For the text-containing cell, return its midpoint in (x, y) coordinate format. 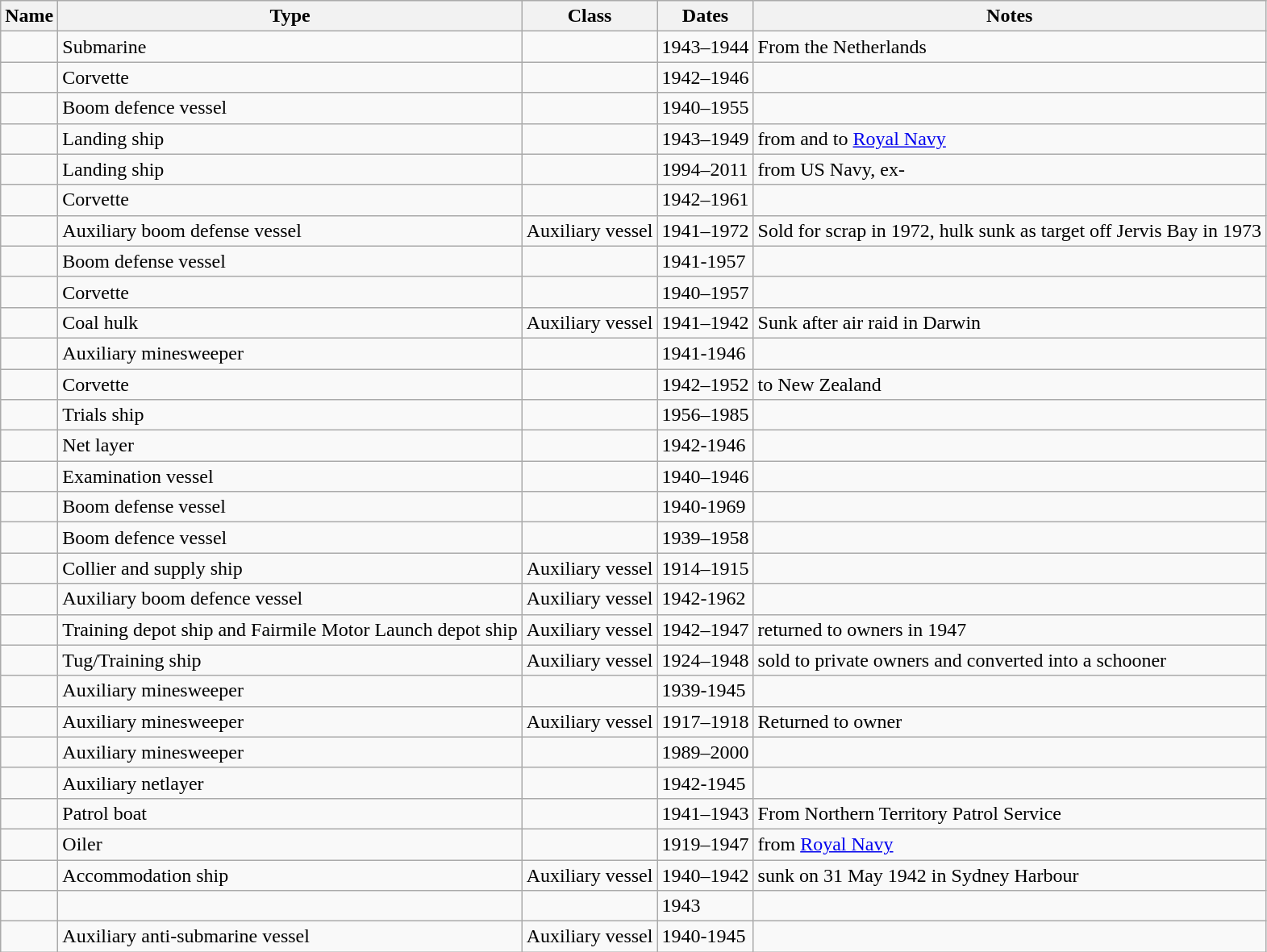
1917–1918 (705, 721)
Oiler (290, 844)
1942–1947 (705, 630)
1956–1985 (705, 415)
Name (29, 16)
1941-1957 (705, 261)
1943 (705, 906)
1941–1943 (705, 813)
sunk on 31 May 1942 in Sydney Harbour (1010, 875)
1914–1915 (705, 568)
1940–1957 (705, 292)
1940–1955 (705, 108)
Net layer (290, 446)
1994–2011 (705, 169)
1943–1944 (705, 47)
Tug/Training ship (290, 660)
Returned to owner (1010, 721)
Auxiliary netlayer (290, 783)
from and to Royal Navy (1010, 139)
1940-1945 (705, 937)
Auxiliary boom defense vessel (290, 231)
Coal hulk (290, 322)
1939-1945 (705, 691)
1940-1969 (705, 507)
Accommodation ship (290, 875)
1941–1942 (705, 322)
1942-1945 (705, 783)
1942-1946 (705, 446)
Training depot ship and Fairmile Motor Launch depot ship (290, 630)
Patrol boat (290, 813)
1942–1946 (705, 77)
1942-1962 (705, 599)
sold to private owners and converted into a schooner (1010, 660)
Collier and supply ship (290, 568)
1940–1942 (705, 875)
to New Zealand (1010, 385)
from US Navy, ex- (1010, 169)
1939–1958 (705, 538)
1919–1947 (705, 844)
Class (590, 16)
1940–1946 (705, 476)
Auxiliary boom defence vessel (290, 599)
1924–1948 (705, 660)
1942–1952 (705, 385)
returned to owners in 1947 (1010, 630)
1941-1946 (705, 353)
1943–1949 (705, 139)
1941–1972 (705, 231)
from Royal Navy (1010, 844)
1942–1961 (705, 200)
Type (290, 16)
Submarine (290, 47)
From the Netherlands (1010, 47)
1989–2000 (705, 752)
Notes (1010, 16)
Sunk after air raid in Darwin (1010, 322)
Examination vessel (290, 476)
Dates (705, 16)
Trials ship (290, 415)
Auxiliary anti-submarine vessel (290, 937)
Sold for scrap in 1972, hulk sunk as target off Jervis Bay in 1973 (1010, 231)
From Northern Territory Patrol Service (1010, 813)
